Pinpoint the cell where the given text exists, returning its [x, y] midpoint coordinate. 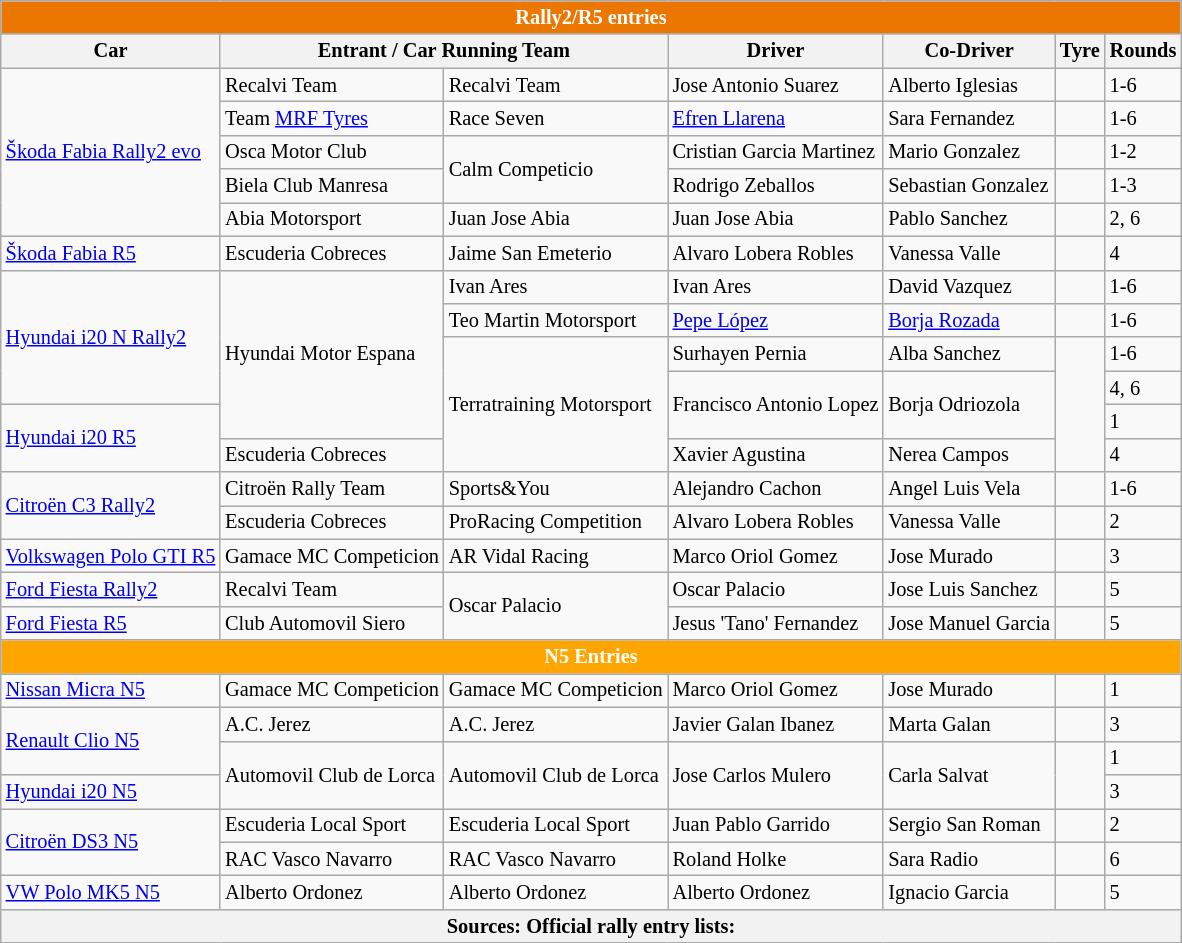
Rounds [1144, 51]
Pepe López [776, 320]
Biela Club Manresa [332, 186]
Roland Holke [776, 859]
Terratraining Motorsport [556, 404]
VW Polo MK5 N5 [110, 892]
ProRacing Competition [556, 522]
Sara Radio [969, 859]
Ford Fiesta Rally2 [110, 589]
David Vazquez [969, 287]
Jose Antonio Suarez [776, 85]
Mario Gonzalez [969, 152]
Angel Luis Vela [969, 489]
Alberto Iglesias [969, 85]
Alejandro Cachon [776, 489]
Hyundai i20 R5 [110, 438]
Carla Salvat [969, 774]
Nissan Micra N5 [110, 690]
Co-Driver [969, 51]
Club Automovil Siero [332, 623]
Škoda Fabia Rally2 evo [110, 152]
1-3 [1144, 186]
Osca Motor Club [332, 152]
1-2 [1144, 152]
Jose Carlos Mulero [776, 774]
Citroën DS3 N5 [110, 842]
N5 Entries [591, 657]
Citroën Rally Team [332, 489]
2, 6 [1144, 219]
Ignacio Garcia [969, 892]
Teo Martin Motorsport [556, 320]
Abia Motorsport [332, 219]
Borja Odriozola [969, 404]
Sports&You [556, 489]
Surhayen Pernia [776, 354]
Team MRF Tyres [332, 118]
Race Seven [556, 118]
Rally2/R5 entries [591, 17]
Citroën C3 Rally2 [110, 506]
4, 6 [1144, 388]
Sebastian Gonzalez [969, 186]
Renault Clio N5 [110, 740]
Ford Fiesta R5 [110, 623]
Jose Manuel Garcia [969, 623]
Francisco Antonio Lopez [776, 404]
Jaime San Emeterio [556, 253]
Xavier Agustina [776, 455]
Sara Fernandez [969, 118]
Alba Sanchez [969, 354]
Sergio San Roman [969, 825]
Javier Galan Ibanez [776, 724]
Efren Llarena [776, 118]
Juan Pablo Garrido [776, 825]
Driver [776, 51]
Calm Competicio [556, 168]
Marta Galan [969, 724]
Volkswagen Polo GTI R5 [110, 556]
Tyre [1080, 51]
Hyundai Motor Espana [332, 354]
Nerea Campos [969, 455]
Car [110, 51]
Jose Luis Sanchez [969, 589]
Borja Rozada [969, 320]
AR Vidal Racing [556, 556]
Entrant / Car Running Team [444, 51]
Cristian Garcia Martinez [776, 152]
Pablo Sanchez [969, 219]
Škoda Fabia R5 [110, 253]
Hyundai i20 N5 [110, 791]
6 [1144, 859]
Jesus 'Tano' Fernandez [776, 623]
Hyundai i20 N Rally2 [110, 338]
Rodrigo Zeballos [776, 186]
Sources: Official rally entry lists: [591, 926]
